Output the (x, y) coordinate of the center of the cell containing the given text.  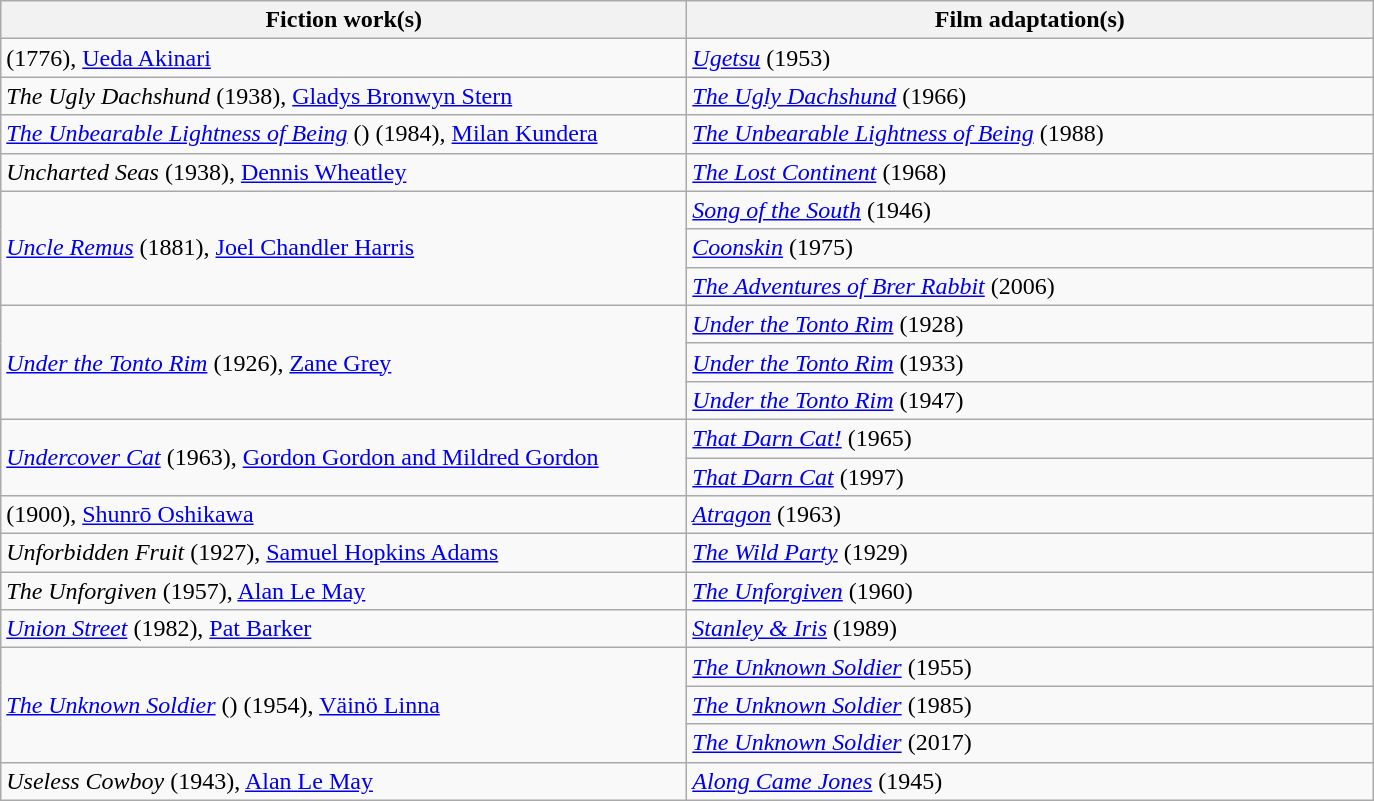
The Unbearable Lightness of Being () (1984), Milan Kundera (344, 134)
The Lost Continent (1968) (1030, 172)
Union Street (1982), Pat Barker (344, 629)
Uncle Remus (1881), Joel Chandler Harris (344, 248)
The Unbearable Lightness of Being (1988) (1030, 134)
That Darn Cat! (1965) (1030, 438)
The Ugly Dachshund (1966) (1030, 96)
The Wild Party (1929) (1030, 553)
Under the Tonto Rim (1926), Zane Grey (344, 362)
Stanley & Iris (1989) (1030, 629)
Uncharted Seas (1938), Dennis Wheatley (344, 172)
(1776), Ueda Akinari (344, 58)
The Unknown Soldier (1985) (1030, 705)
The Adventures of Brer Rabbit (2006) (1030, 286)
That Darn Cat (1997) (1030, 477)
Unforbidden Fruit (1927), Samuel Hopkins Adams (344, 553)
Coonskin (1975) (1030, 248)
Song of the South (1946) (1030, 210)
Under the Tonto Rim (1928) (1030, 324)
The Unforgiven (1957), Alan Le May (344, 591)
Ugetsu (1953) (1030, 58)
(1900), Shunrō Oshikawa (344, 515)
The Unknown Soldier () (1954), Väinö Linna (344, 705)
Film adaptation(s) (1030, 20)
The Unknown Soldier (1955) (1030, 667)
Under the Tonto Rim (1933) (1030, 362)
Fiction work(s) (344, 20)
The Ugly Dachshund (1938), Gladys Bronwyn Stern (344, 96)
The Unknown Soldier (2017) (1030, 743)
The Unforgiven (1960) (1030, 591)
Undercover Cat (1963), Gordon Gordon and Mildred Gordon (344, 457)
Useless Cowboy (1943), Alan Le May (344, 781)
Along Came Jones (1945) (1030, 781)
Under the Tonto Rim (1947) (1030, 400)
Atragon (1963) (1030, 515)
